Return [X, Y] of the center of cell containing provided text 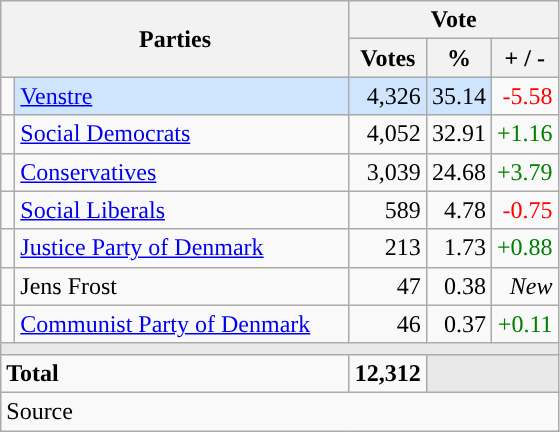
46 [388, 324]
3,039 [388, 172]
-0.75 [524, 210]
24.68 [458, 172]
+0.88 [524, 248]
Total [176, 373]
589 [388, 210]
Justice Party of Denmark [182, 248]
32.91 [458, 134]
Conservatives [182, 172]
+3.79 [524, 172]
Parties [176, 39]
Communist Party of Denmark [182, 324]
Jens Frost [182, 286]
0.38 [458, 286]
47 [388, 286]
Votes [388, 58]
12,312 [388, 373]
+0.11 [524, 324]
4,052 [388, 134]
Venstre [182, 96]
+ / - [524, 58]
213 [388, 248]
% [458, 58]
4.78 [458, 210]
0.37 [458, 324]
-5.58 [524, 96]
Vote [454, 20]
1.73 [458, 248]
35.14 [458, 96]
4,326 [388, 96]
Source [280, 411]
Social Liberals [182, 210]
New [524, 286]
Social Democrats [182, 134]
+1.16 [524, 134]
